Output the [x, y] coordinate of the center of the cell containing the given text.  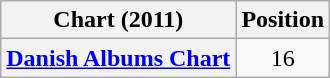
Danish Albums Chart [118, 58]
Chart (2011) [118, 20]
16 [283, 58]
Position [283, 20]
